Pinpoint the cell where the given text exists, returning its (x, y) midpoint coordinate. 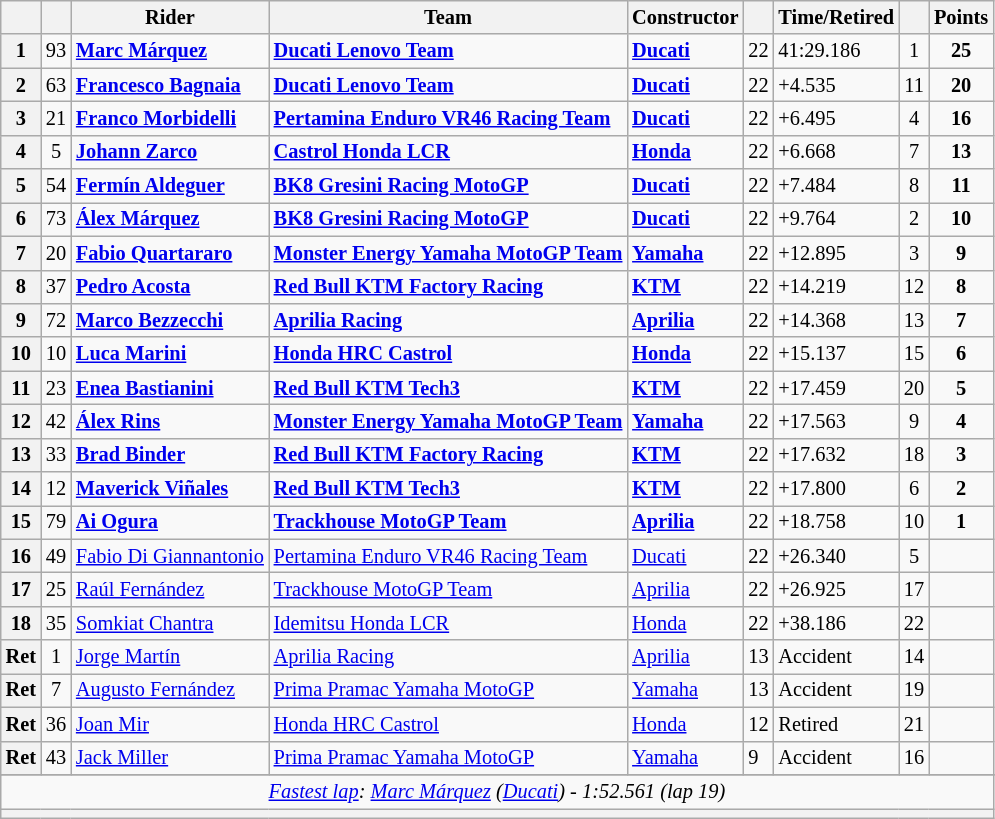
Rider (170, 17)
42 (56, 421)
72 (56, 320)
Ai Ogura (170, 522)
63 (56, 85)
+9.764 (836, 219)
79 (56, 522)
Somkiat Chantra (170, 623)
+17.632 (836, 455)
+7.484 (836, 186)
+12.895 (836, 253)
37 (56, 287)
Franco Morbidelli (170, 118)
49 (56, 556)
36 (56, 724)
19 (914, 690)
Jack Miller (170, 758)
Luca Marini (170, 354)
Raúl Fernández (170, 589)
Joan Mir (170, 724)
+17.459 (836, 388)
41:29.186 (836, 51)
+14.368 (836, 320)
Time/Retired (836, 17)
+15.137 (836, 354)
Fabio Di Giannantonio (170, 556)
+17.800 (836, 489)
+17.563 (836, 421)
Points (961, 17)
43 (56, 758)
54 (56, 186)
Castrol Honda LCR (448, 152)
Fabio Quartararo (170, 253)
+18.758 (836, 522)
+6.495 (836, 118)
Álex Márquez (170, 219)
33 (56, 455)
+6.668 (836, 152)
+14.219 (836, 287)
35 (56, 623)
Pedro Acosta (170, 287)
Brad Binder (170, 455)
Enea Bastianini (170, 388)
Augusto Fernández (170, 690)
Marco Bezzecchi (170, 320)
Retired (836, 724)
93 (56, 51)
+26.925 (836, 589)
Constructor (685, 17)
Fastest lap: Marc Márquez (Ducati) - 1:52.561 (lap 19) (497, 791)
Johann Zarco (170, 152)
Marc Márquez (170, 51)
73 (56, 219)
Álex Rins (170, 421)
+26.340 (836, 556)
+4.535 (836, 85)
Team (448, 17)
+38.186 (836, 623)
Maverick Viñales (170, 489)
23 (56, 388)
Idemitsu Honda LCR (448, 623)
Fermín Aldeguer (170, 186)
Jorge Martín (170, 657)
Francesco Bagnaia (170, 85)
